Scan for the cell matching the given text and deliver its [x, y] coordinate at center. 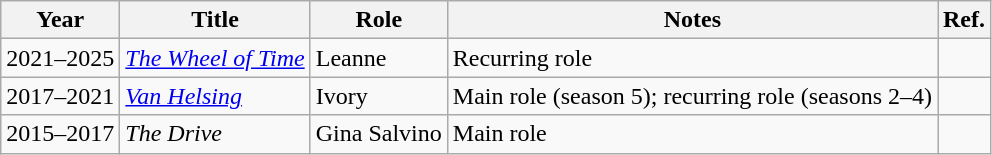
Recurring role [692, 58]
Main role [692, 134]
2017–2021 [60, 96]
Ref. [964, 20]
Gina Salvino [378, 134]
Ivory [378, 96]
Notes [692, 20]
The Wheel of Time [215, 58]
Leanne [378, 58]
Role [378, 20]
The Drive [215, 134]
Van Helsing [215, 96]
Title [215, 20]
2021–2025 [60, 58]
Main role (season 5); recurring role (seasons 2–4) [692, 96]
Year [60, 20]
2015–2017 [60, 134]
